Return the (x, y) coordinate for the center point of the cell that contains the specified text.  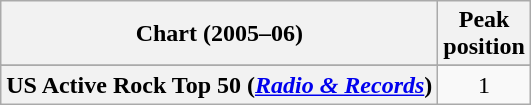
US Active Rock Top 50 (Radio & Records) (220, 85)
1 (484, 85)
Chart (2005–06) (220, 34)
Peakposition (484, 34)
